Extract the [X, Y] coordinate from the center of the cell holding the provided text.  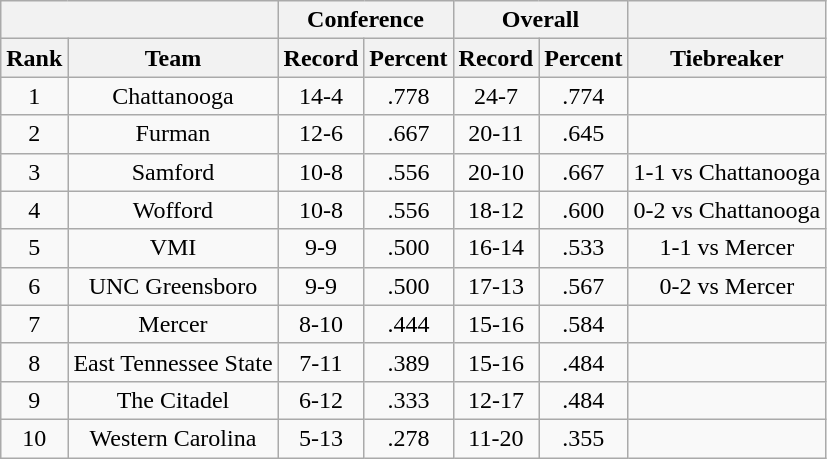
10 [34, 438]
17-13 [496, 286]
5-13 [321, 438]
14-4 [321, 96]
18-12 [496, 210]
Furman [173, 134]
East Tennessee State [173, 362]
20-10 [496, 172]
Team [173, 58]
Conference [366, 20]
Samford [173, 172]
1-1 vs Mercer [727, 248]
2 [34, 134]
0-2 vs Mercer [727, 286]
Western Carolina [173, 438]
24-7 [496, 96]
VMI [173, 248]
12-17 [496, 400]
16-14 [496, 248]
9 [34, 400]
Wofford [173, 210]
UNC Greensboro [173, 286]
20-11 [496, 134]
Mercer [173, 324]
1-1 vs Chattanooga [727, 172]
8 [34, 362]
.444 [408, 324]
6-12 [321, 400]
Overall [540, 20]
6 [34, 286]
.333 [408, 400]
.600 [584, 210]
0-2 vs Chattanooga [727, 210]
The Citadel [173, 400]
Rank [34, 58]
11-20 [496, 438]
.567 [584, 286]
.533 [584, 248]
1 [34, 96]
Tiebreaker [727, 58]
.645 [584, 134]
7-11 [321, 362]
.355 [584, 438]
3 [34, 172]
4 [34, 210]
8-10 [321, 324]
.778 [408, 96]
.389 [408, 362]
7 [34, 324]
12-6 [321, 134]
Chattanooga [173, 96]
.278 [408, 438]
.774 [584, 96]
5 [34, 248]
.584 [584, 324]
